Identify which cell holds the provided text, then report its [X, Y] central coordinate. 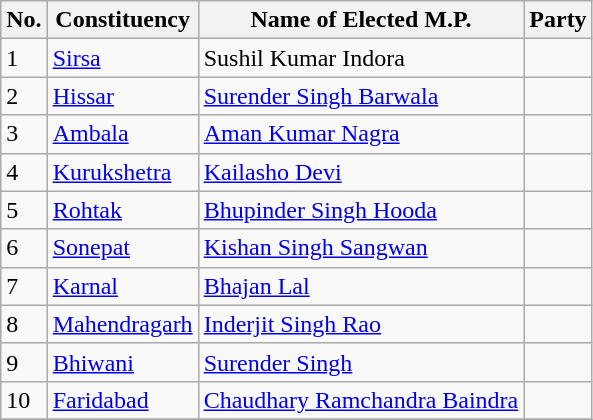
Kailasho Devi [361, 172]
9 [24, 362]
Inderjit Singh Rao [361, 324]
No. [24, 20]
Hissar [122, 96]
Party [558, 20]
Karnal [122, 286]
Name of Elected M.P. [361, 20]
Chaudhary Ramchandra Baindra [361, 400]
5 [24, 210]
Faridabad [122, 400]
Bhiwani [122, 362]
7 [24, 286]
2 [24, 96]
Sushil Kumar Indora [361, 58]
Bhupinder Singh Hooda [361, 210]
3 [24, 134]
10 [24, 400]
Mahendragarh [122, 324]
Kurukshetra [122, 172]
8 [24, 324]
Kishan Singh Sangwan [361, 248]
Sonepat [122, 248]
Rohtak [122, 210]
Constituency [122, 20]
Surender Singh Barwala [361, 96]
Bhajan Lal [361, 286]
Ambala [122, 134]
Sirsa [122, 58]
4 [24, 172]
6 [24, 248]
Aman Kumar Nagra [361, 134]
Surender Singh [361, 362]
1 [24, 58]
